Output the (x, y) coordinate of the center of the cell containing the given text.  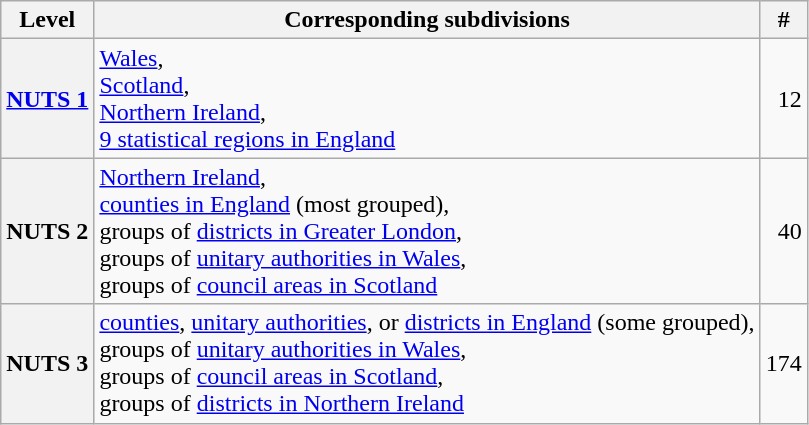
174 (784, 364)
Wales, Scotland, Northern Ireland, 9 statistical regions in England (427, 98)
NUTS 1 (48, 98)
Corresponding subdivisions (427, 20)
12 (784, 98)
NUTS 3 (48, 364)
NUTS 2 (48, 231)
# (784, 20)
Level (48, 20)
40 (784, 231)
